Scan for the cell matching the given text and deliver its (X, Y) coordinate at center. 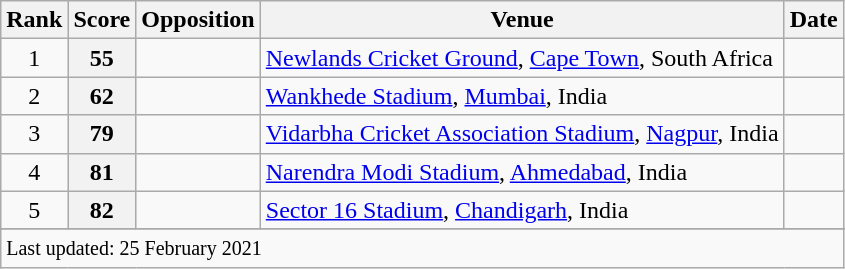
Newlands Cricket Ground, Cape Town, South Africa (522, 58)
81 (102, 172)
82 (102, 210)
Score (102, 20)
79 (102, 134)
62 (102, 96)
5 (34, 210)
1 (34, 58)
Date (814, 20)
Last updated: 25 February 2021 (422, 248)
Rank (34, 20)
55 (102, 58)
Venue (522, 20)
3 (34, 134)
4 (34, 172)
Wankhede Stadium, Mumbai, India (522, 96)
2 (34, 96)
Opposition (198, 20)
Vidarbha Cricket Association Stadium, Nagpur, India (522, 134)
Sector 16 Stadium, Chandigarh, India (522, 210)
Narendra Modi Stadium, Ahmedabad, India (522, 172)
